Search for the cell housing the specified text and yield its [X, Y] center coordinate. 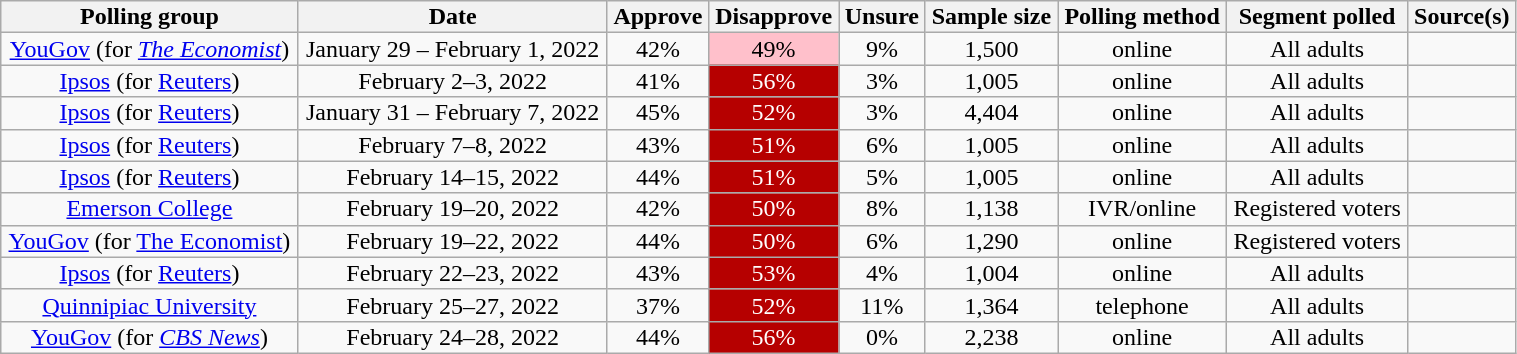
February 7–8, 2022 [452, 145]
4,404 [991, 113]
1,364 [991, 305]
37% [658, 305]
Approve [658, 17]
9% [882, 49]
45% [658, 113]
YouGov (for CBS News) [150, 337]
Quinnipiac University [150, 305]
February 19–20, 2022 [452, 209]
February 22–23, 2022 [452, 273]
41% [658, 81]
telephone [1142, 305]
4% [882, 273]
Unsure [882, 17]
1,138 [991, 209]
February 2–3, 2022 [452, 81]
49% [774, 49]
Disapprove [774, 17]
January 31 – February 7, 2022 [452, 113]
Segment polled [1318, 17]
Source(s) [1462, 17]
February 19–22, 2022 [452, 241]
January 29 – February 1, 2022 [452, 49]
Emerson College [150, 209]
Polling method [1142, 17]
8% [882, 209]
February 24–28, 2022 [452, 337]
Polling group [150, 17]
53% [774, 273]
Date [452, 17]
February 14–15, 2022 [452, 177]
1,290 [991, 241]
1,004 [991, 273]
5% [882, 177]
11% [882, 305]
Sample size [991, 17]
February 25–27, 2022 [452, 305]
1,500 [991, 49]
IVR/online [1142, 209]
2,238 [991, 337]
0% [882, 337]
